Capture the cell that displays the provided text and extract its [X, Y] central coordinate. 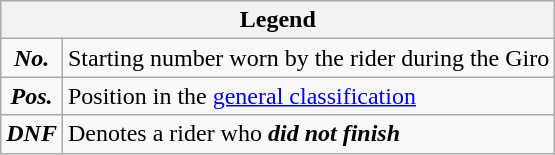
No. [32, 58]
DNF [32, 134]
Position in the general classification [308, 96]
Starting number worn by the rider during the Giro [308, 58]
Pos. [32, 96]
Denotes a rider who did not finish [308, 134]
Legend [278, 20]
